Determine the [x, y] coordinate at the center of the cell enclosing the given text.  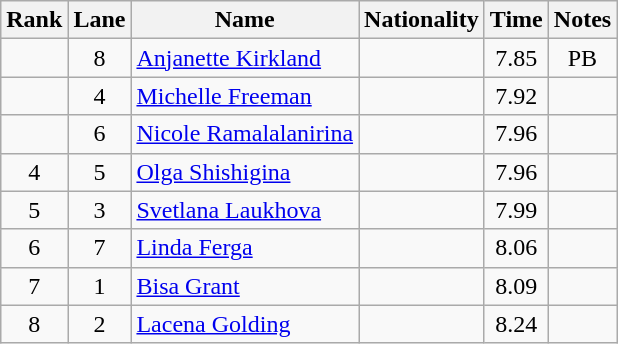
Lacena Golding [245, 324]
8.06 [516, 248]
3 [100, 210]
Nicole Ramalalanirina [245, 134]
2 [100, 324]
Rank [34, 20]
7.92 [516, 96]
7.85 [516, 58]
1 [100, 286]
Time [516, 20]
Nationality [422, 20]
Michelle Freeman [245, 96]
Name [245, 20]
PB [582, 58]
7.99 [516, 210]
Linda Ferga [245, 248]
Lane [100, 20]
Anjanette Kirkland [245, 58]
8.09 [516, 286]
Olga Shishigina [245, 172]
Notes [582, 20]
Svetlana Laukhova [245, 210]
8.24 [516, 324]
Bisa Grant [245, 286]
